Detect which cell encompasses the target text, then output its (X, Y) center coordinate. 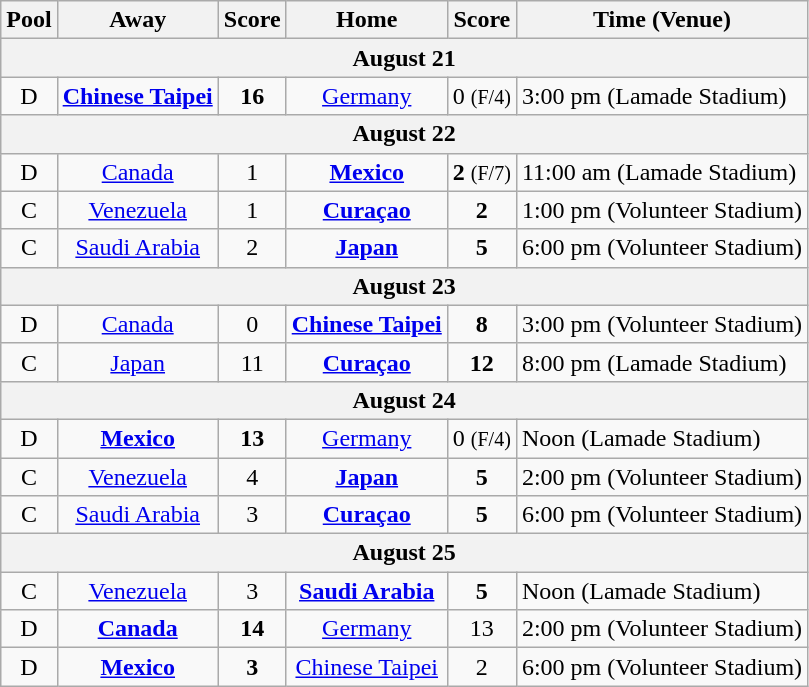
3:00 pm (Volunteer Stadium) (662, 324)
14 (252, 629)
2 (F/7) (482, 172)
16 (252, 96)
August 21 (404, 58)
August 23 (404, 286)
4 (252, 477)
1:00 pm (Volunteer Stadium) (662, 210)
August 22 (404, 134)
Pool (29, 20)
August 24 (404, 400)
8:00 pm (Lamade Stadium) (662, 362)
11 (252, 362)
Home (366, 20)
August 25 (404, 553)
Away (138, 20)
11:00 am (Lamade Stadium) (662, 172)
8 (482, 324)
3:00 pm (Lamade Stadium) (662, 96)
Time (Venue) (662, 20)
0 (252, 324)
12 (482, 362)
